Output the [x, y] coordinate of the center of the cell containing the given text.  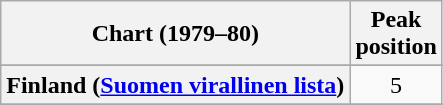
Chart (1979–80) [176, 34]
5 [396, 85]
Finland (Suomen virallinen lista) [176, 85]
Peakposition [396, 34]
